Locate the cell with the specified text and output its [X, Y] center coordinate. 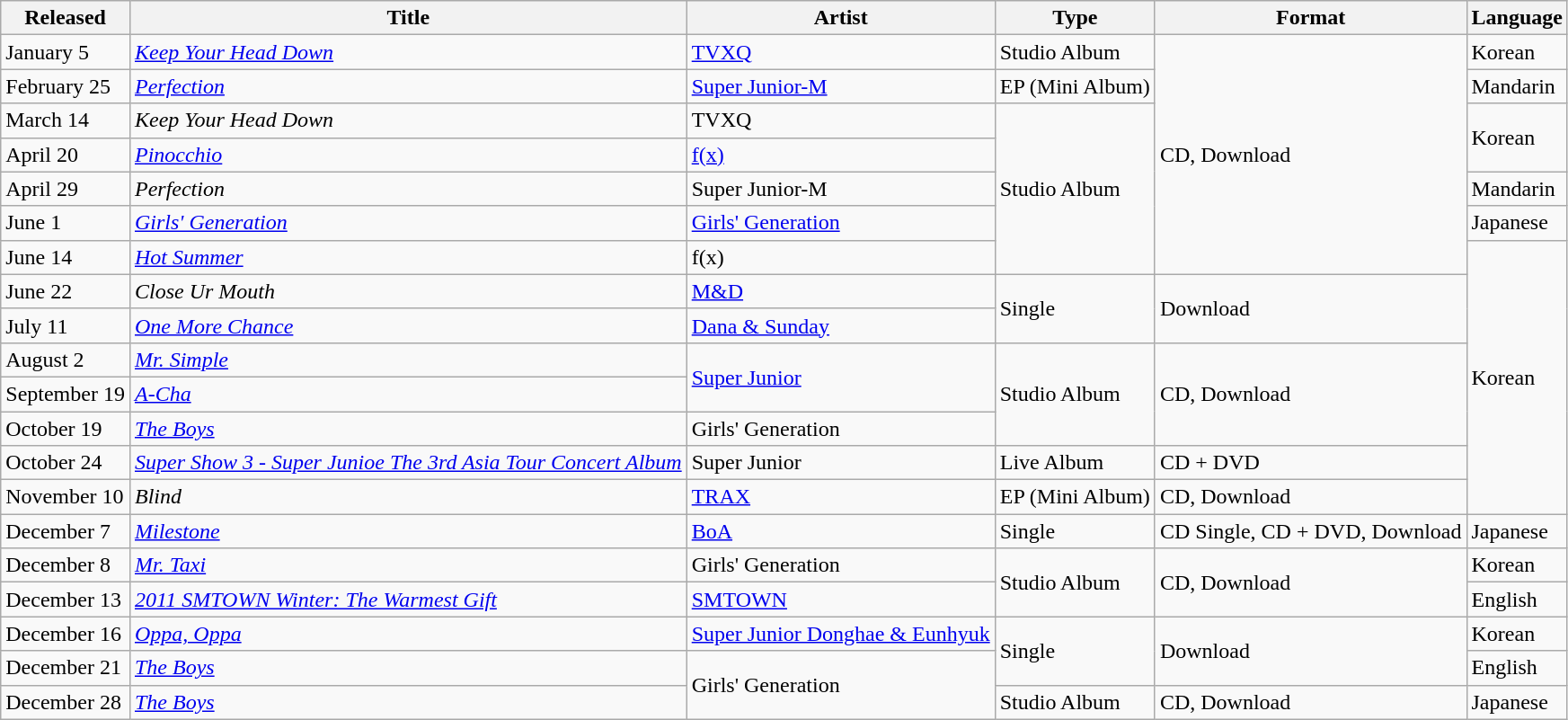
Super Show 3 - Super Junioe The 3rd Asia Tour Concert Album [408, 463]
October 19 [66, 429]
June 22 [66, 291]
December 8 [66, 565]
March 14 [66, 120]
Hot Summer [408, 257]
January 5 [66, 52]
December 16 [66, 634]
Artist [841, 18]
April 29 [66, 189]
December 28 [66, 702]
September 19 [66, 394]
Language [1517, 18]
2011 SMTOWN Winter: The Warmest Gift [408, 600]
Type [1075, 18]
July 11 [66, 325]
Live Album [1075, 463]
November 10 [66, 497]
CD + DVD [1310, 463]
Super Junior Donghae & Eunhyuk [841, 634]
October 24 [66, 463]
M&D [841, 291]
Released [66, 18]
Milestone [408, 531]
June 1 [66, 223]
August 2 [66, 360]
SMTOWN [841, 600]
CD Single, CD + DVD, Download [1310, 531]
December 21 [66, 668]
A-Cha [408, 394]
TRAX [841, 497]
Mr. Taxi [408, 565]
Format [1310, 18]
Blind [408, 497]
Pinocchio [408, 155]
BoA [841, 531]
April 20 [66, 155]
December 13 [66, 600]
June 14 [66, 257]
One More Chance [408, 325]
Oppa, Oppa [408, 634]
December 7 [66, 531]
Title [408, 18]
Mr. Simple [408, 360]
Close Ur Mouth [408, 291]
Dana & Sunday [841, 325]
February 25 [66, 86]
